Search for the cell housing the specified text and yield its (X, Y) center coordinate. 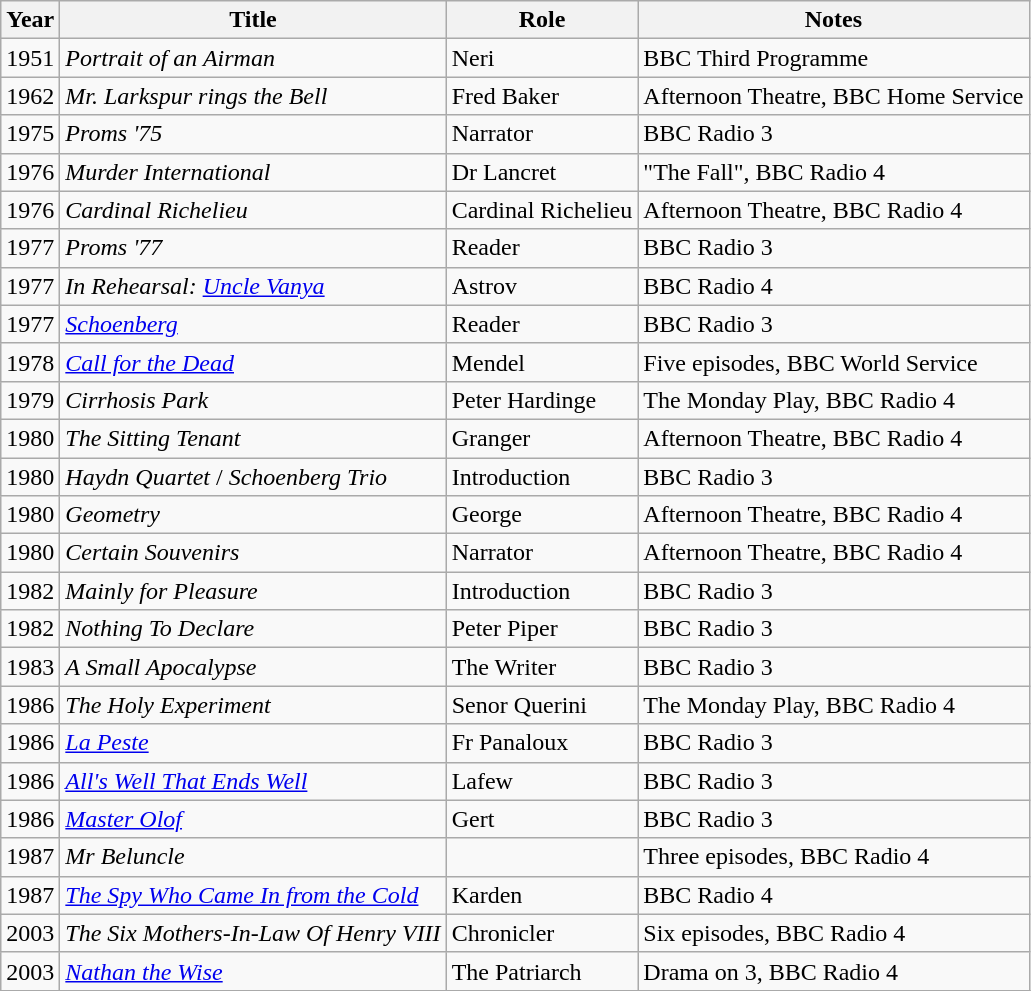
Certain Souvenirs (253, 553)
1975 (30, 134)
Afternoon Theatre, BBC Home Service (834, 96)
1962 (30, 96)
Schoenberg (253, 324)
Six episodes, BBC Radio 4 (834, 933)
In Rehearsal: Uncle Vanya (253, 286)
All's Well That Ends Well (253, 781)
Master Olof (253, 819)
Mr Beluncle (253, 857)
Chronicler (542, 933)
Granger (542, 438)
Cirrhosis Park (253, 400)
Three episodes, BBC Radio 4 (834, 857)
La Peste (253, 743)
BBC Third Programme (834, 58)
Neri (542, 58)
Mainly for Pleasure (253, 591)
Peter Hardinge (542, 400)
Role (542, 20)
Proms '75 (253, 134)
Gert (542, 819)
The Holy Experiment (253, 705)
Haydn Quartet / Schoenberg Trio (253, 477)
The Six Mothers-In-Law Of Henry VIII (253, 933)
1978 (30, 362)
Lafew (542, 781)
The Writer (542, 667)
Drama on 3, BBC Radio 4 (834, 971)
Call for the Dead (253, 362)
Title (253, 20)
Murder International (253, 172)
Five episodes, BBC World Service (834, 362)
Senor Querini (542, 705)
Nathan the Wise (253, 971)
Peter Piper (542, 629)
Mr. Larkspur rings the Bell (253, 96)
"The Fall", BBC Radio 4 (834, 172)
Proms '77 (253, 248)
1951 (30, 58)
The Spy Who Came In from the Cold (253, 895)
Geometry (253, 515)
Nothing To Declare (253, 629)
Portrait of an Airman (253, 58)
Fr Panaloux (542, 743)
Year (30, 20)
George (542, 515)
Fred Baker (542, 96)
The Patriarch (542, 971)
A Small Apocalypse (253, 667)
Mendel (542, 362)
1983 (30, 667)
Dr Lancret (542, 172)
1979 (30, 400)
Astrov (542, 286)
Notes (834, 20)
Karden (542, 895)
The Sitting Tenant (253, 438)
